Return [x, y] of the center of cell containing provided text 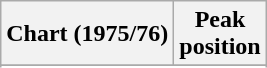
Peakposition [220, 34]
Chart (1975/76) [88, 34]
